Return [x, y] of the center of cell containing provided text 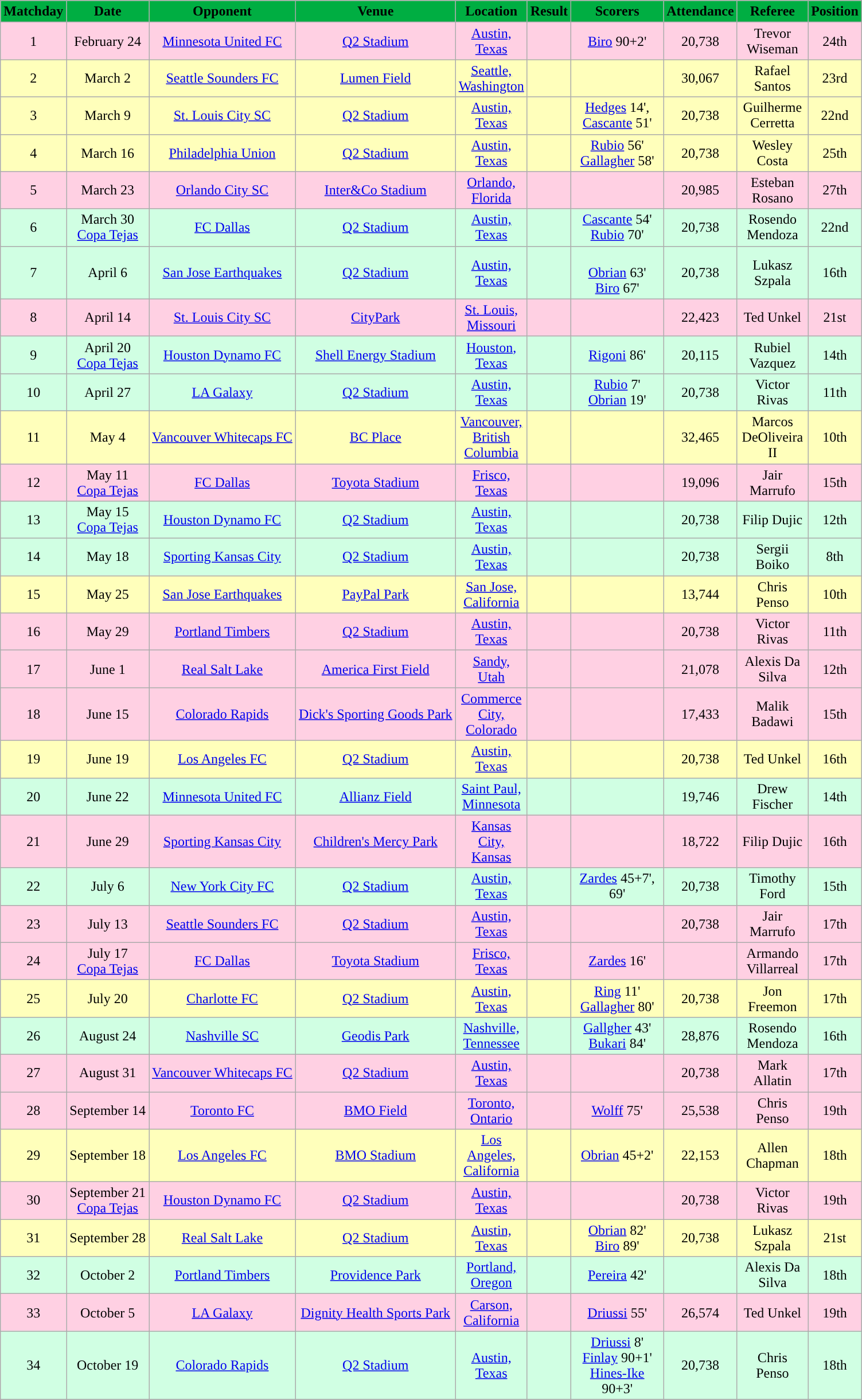
May 4 [108, 437]
June 15 [108, 714]
Allianz Field [375, 796]
24th [835, 41]
June 22 [108, 796]
18 [33, 714]
May 18 [108, 557]
Providence Park [375, 1276]
Orlando, Florida [491, 190]
32,465 [700, 437]
17,433 [700, 714]
Allen Chapman [773, 1156]
Driussi 8' Finlay 90+1'Hines-Ike 90+3' [617, 1365]
July 6 [108, 887]
May 29 [108, 632]
New York City FC [223, 887]
Orlando City SC [223, 190]
Ring 11'Gallagher 80' [617, 998]
September 28 [108, 1238]
17 [33, 669]
May 25 [108, 594]
June 1 [108, 669]
30 [33, 1201]
1 [33, 41]
25 [33, 998]
19,096 [700, 482]
32 [33, 1276]
10 [33, 392]
22 [33, 887]
July 17Copa Tejas [108, 961]
34 [33, 1365]
February 24 [108, 41]
March 2 [108, 78]
5 [33, 190]
23rd [835, 78]
Zardes 45+7', 69' [617, 887]
BMO Stadium [375, 1156]
Rubio 56' Gallagher 58' [617, 153]
Jon Freemon [773, 998]
Result [549, 11]
28 [33, 1110]
Location [491, 11]
19 [33, 759]
Geodis Park [375, 1036]
8th [835, 557]
October 19 [108, 1365]
13,744 [700, 594]
April 27 [108, 392]
Zardes 16' [617, 961]
20 [33, 796]
Portland, Oregon [491, 1276]
June 29 [108, 841]
April 20Copa Tejas [108, 354]
September 14 [108, 1110]
29 [33, 1156]
Marcos DeOliveira II [773, 437]
6 [33, 227]
Trevor Wiseman [773, 41]
Malik Badawi [773, 714]
20,115 [700, 354]
9 [33, 354]
30,067 [700, 78]
Mark Allatin [773, 1073]
26 [33, 1036]
October 2 [108, 1276]
22,423 [700, 318]
October 5 [108, 1312]
St. Louis, Missouri [491, 318]
Rafael Santos [773, 78]
Opponent [223, 11]
Shell Energy Stadium [375, 354]
18,722 [700, 841]
23 [33, 923]
September 18 [108, 1156]
August 24 [108, 1036]
May 15Copa Tejas [108, 520]
33 [33, 1312]
March 9 [108, 116]
San Jose, California [491, 594]
25th [835, 153]
Los Angeles, California [491, 1156]
March 30Copa Tejas [108, 227]
3 [33, 116]
Houston, Texas [491, 354]
Dignity Health Sports Park [375, 1312]
16 [33, 632]
7 [33, 272]
Nashville, Tennessee [491, 1036]
May 11Copa Tejas [108, 482]
Obrian 63'Biro 67' [617, 272]
March 23 [108, 190]
Rubio 7'Obrian 19' [617, 392]
Nashville SC [223, 1036]
CityPark [375, 318]
22,153 [700, 1156]
June 19 [108, 759]
Date [108, 11]
Charlotte FC [223, 998]
Pereira 42' [617, 1276]
March 16 [108, 153]
Cascante 54'Rubio 70' [617, 227]
Matchday [33, 11]
12 [33, 482]
BC Place [375, 437]
25,538 [700, 1110]
Saint Paul, Minnesota [491, 796]
Attendance [700, 11]
Sergii Boiko [773, 557]
August 31 [108, 1073]
America First Field [375, 669]
Seattle, Washington [491, 78]
Inter&Co Stadium [375, 190]
Scorers [617, 11]
Wolff 75' [617, 1110]
21,078 [700, 669]
19,746 [700, 796]
Driussi 55' [617, 1312]
Lumen Field [375, 78]
31 [33, 1238]
Armando Villarreal [773, 961]
BMO Field [375, 1110]
Drew Fischer [773, 796]
Biro 90+2' [617, 41]
PayPal Park [375, 594]
Referee [773, 11]
15 [33, 594]
Rubiel Vazquez [773, 354]
Hedges 14', Cascante 51' [617, 116]
24 [33, 961]
Children's Mercy Park [375, 841]
27 [33, 1073]
July 20 [108, 998]
Position [835, 11]
Dick's Sporting Goods Park [375, 714]
Gallgher 43'Bukari 84' [617, 1036]
4 [33, 153]
13 [33, 520]
July 13 [108, 923]
Venue [375, 11]
Sandy, Utah [491, 669]
11 [33, 437]
26,574 [700, 1312]
Kansas City, Kansas [491, 841]
Guilherme Cerretta [773, 116]
Rigoni 86' [617, 354]
April 14 [108, 318]
Esteban Rosano [773, 190]
Toronto FC [223, 1110]
14 [33, 557]
27th [835, 190]
2 [33, 78]
Vancouver, British Columbia [491, 437]
Wesley Costa [773, 153]
Carson, California [491, 1312]
Obrian 82'Biro 89' [617, 1238]
28,876 [700, 1036]
Commerce City, Colorado [491, 714]
8 [33, 318]
Obrian 45+2' [617, 1156]
April 6 [108, 272]
21 [33, 841]
Timothy Ford [773, 887]
September 21Copa Tejas [108, 1201]
Toronto, Ontario [491, 1110]
20,985 [700, 190]
Philadelphia Union [223, 153]
